Search for the cell housing the specified text and yield its (x, y) center coordinate. 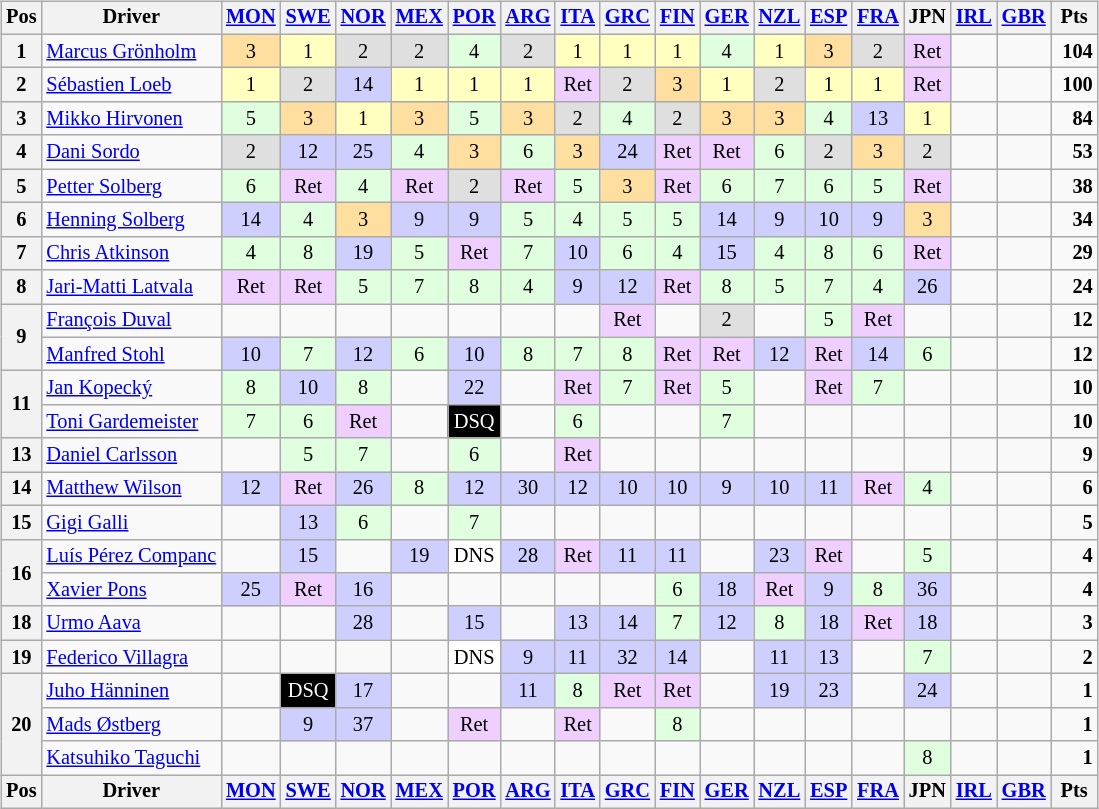
17 (364, 691)
Katsuhiko Taguchi (131, 758)
Xavier Pons (131, 590)
32 (628, 657)
53 (1074, 152)
34 (1074, 220)
30 (528, 489)
Urmo Aava (131, 623)
Mads Østberg (131, 724)
Dani Sordo (131, 152)
Juho Hänninen (131, 691)
Toni Gardemeister (131, 422)
Daniel Carlsson (131, 455)
Henning Solberg (131, 220)
Gigi Galli (131, 522)
29 (1074, 253)
Federico Villagra (131, 657)
37 (364, 724)
François Duval (131, 321)
Mikko Hirvonen (131, 119)
Matthew Wilson (131, 489)
36 (928, 590)
Petter Solberg (131, 186)
Chris Atkinson (131, 253)
100 (1074, 85)
Jari-Matti Latvala (131, 287)
20 (21, 724)
22 (474, 388)
Manfred Stohl (131, 354)
Marcus Grönholm (131, 51)
38 (1074, 186)
84 (1074, 119)
Jan Kopecký (131, 388)
Luís Pérez Companc (131, 556)
104 (1074, 51)
Sébastien Loeb (131, 85)
